Identify which cell holds the provided text, then report its [X, Y] central coordinate. 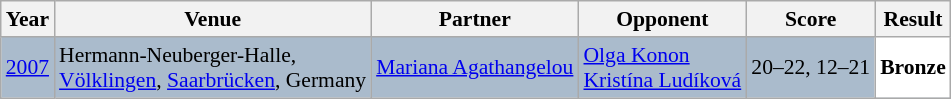
2007 [28, 68]
Venue [212, 19]
Opponent [662, 19]
Hermann-Neuberger-Halle,Völklingen, Saarbrücken, Germany [212, 68]
Partner [474, 19]
Score [810, 19]
Mariana Agathangelou [474, 68]
Bronze [913, 68]
Year [28, 19]
Result [913, 19]
20–22, 12–21 [810, 68]
Olga Konon Kristína Ludíková [662, 68]
